For the text-containing cell, return its midpoint in [x, y] coordinate format. 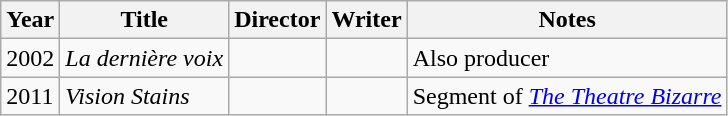
Director [278, 20]
Also producer [567, 58]
Segment of The Theatre Bizarre [567, 96]
Year [30, 20]
2002 [30, 58]
Writer [366, 20]
Title [144, 20]
2011 [30, 96]
La dernière voix [144, 58]
Vision Stains [144, 96]
Notes [567, 20]
